Provide the [X, Y] coordinate of the cell's center where the given text is located.  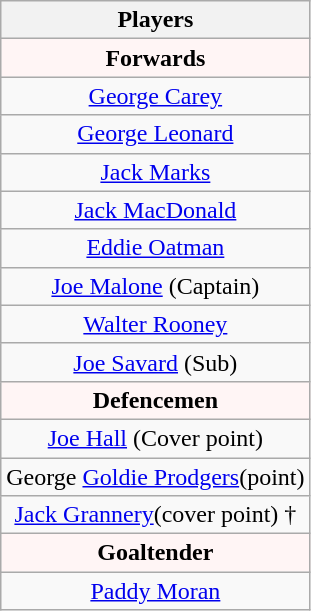
Jack Marks [156, 172]
Walter Rooney [156, 324]
Jack MacDonald [156, 210]
Defencemen [156, 400]
George Carey [156, 96]
Joe Malone (Captain) [156, 286]
Joe Hall (Cover point) [156, 438]
Goaltender [156, 553]
George Leonard [156, 134]
Joe Savard (Sub) [156, 362]
Players [156, 20]
Paddy Moran [156, 591]
Forwards [156, 58]
George Goldie Prodgers(point) [156, 477]
Jack Grannery(cover point) † [156, 515]
Eddie Oatman [156, 248]
